Detect which cell encompasses the target text, then output its (X, Y) center coordinate. 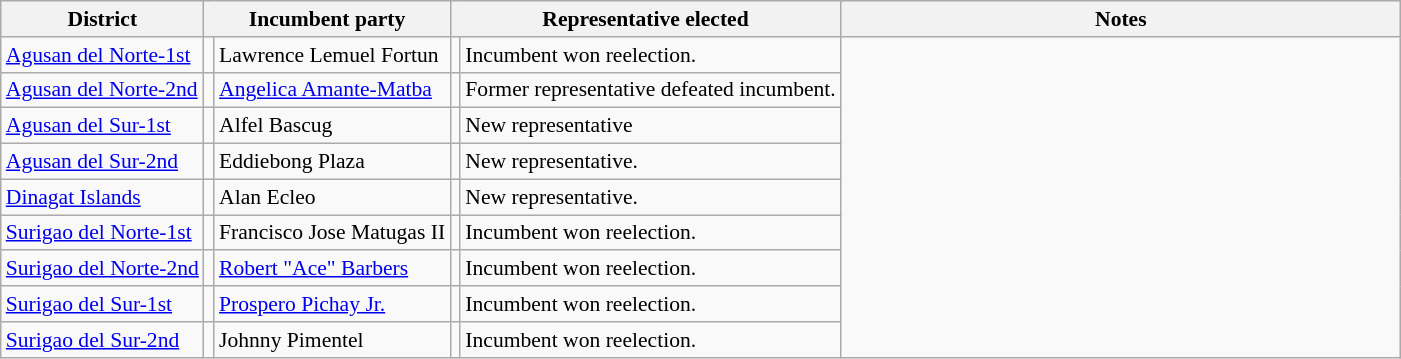
Angelica Amante-Matba (332, 90)
Representative elected (646, 19)
Agusan del Norte-1st (102, 55)
District (102, 19)
Surigao del Norte-1st (102, 233)
Alan Ecleo (332, 197)
Dinagat Islands (102, 197)
Incumbent party (327, 19)
Robert "Ace" Barbers (332, 269)
Agusan del Sur-2nd (102, 162)
Prospero Pichay Jr. (332, 304)
Agusan del Norte-2nd (102, 90)
Former representative defeated incumbent. (650, 90)
Notes (1121, 19)
Surigao del Norte-2nd (102, 269)
Alfel Bascug (332, 126)
Francisco Jose Matugas II (332, 233)
Agusan del Sur-1st (102, 126)
New representative (650, 126)
Surigao del Sur-1st (102, 304)
Surigao del Sur-2nd (102, 340)
Johnny Pimentel (332, 340)
Eddiebong Plaza (332, 162)
Lawrence Lemuel Fortun (332, 55)
